Output the [x, y] coordinate of the center of the cell containing the given text.  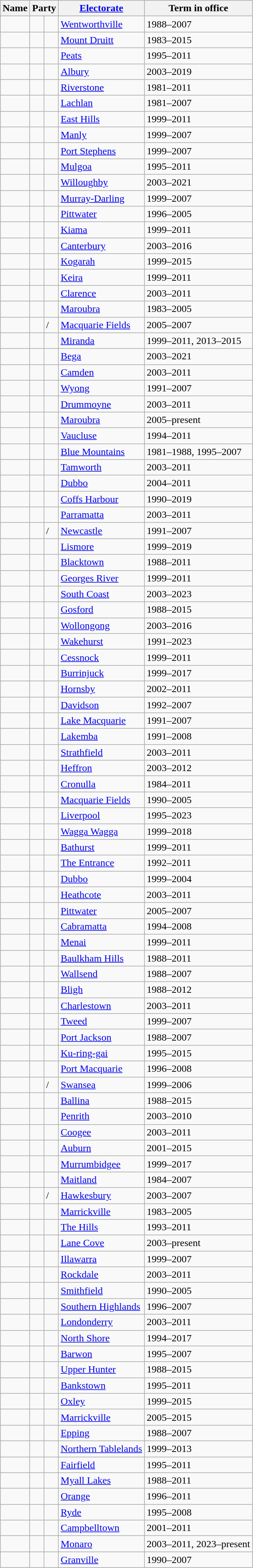
Riverstone [102, 87]
North Shore [102, 1338]
Ku-ring-gai [102, 1053]
Strathfield [102, 752]
Name [15, 8]
Parramatta [102, 515]
1995–2023 [198, 816]
1995–2007 [198, 1354]
Bathurst [102, 847]
Mount Druitt [102, 40]
Coogee [102, 1132]
Port Jackson [102, 1037]
Camden [102, 372]
1996–2011 [198, 1496]
1981–2011 [198, 87]
Mulgoa [102, 166]
Bligh [102, 990]
2002–2011 [198, 689]
Kiama [102, 230]
Wollongong [102, 626]
Keira [102, 277]
Wentworthville [102, 24]
Cabramatta [102, 926]
Heathcote [102, 895]
1999–2019 [198, 547]
1996–2007 [198, 1306]
Swansea [102, 1085]
1993–2011 [198, 1227]
Oxley [102, 1401]
The Hills [102, 1227]
Drummoyne [102, 404]
Baulkham Hills [102, 958]
Barwon [102, 1354]
Penrith [102, 1116]
Lakemba [102, 737]
Blue Mountains [102, 451]
1999–2011, 2013–2015 [198, 341]
East Hills [102, 119]
Monaro [102, 1544]
Upper Hunter [102, 1370]
Peats [102, 56]
1992–2007 [198, 705]
1996–2008 [198, 1069]
Murray-Darling [102, 198]
1983–2015 [198, 40]
Illawarra [102, 1259]
Clarence [102, 293]
1981–2007 [198, 103]
Southern Highlands [102, 1306]
Bankstown [102, 1385]
1994–2017 [198, 1338]
1994–2011 [198, 435]
Gosford [102, 610]
1995–2015 [198, 1053]
2003–2023 [198, 594]
Smithfield [102, 1291]
1988–2012 [198, 990]
Party [44, 8]
Lismore [102, 547]
Myall Lakes [102, 1481]
Orange [102, 1496]
2003–2010 [198, 1116]
Cessnock [102, 657]
1992–2011 [198, 863]
Miranda [102, 341]
Rockdale [102, 1275]
Cronulla [102, 784]
Burrinjuck [102, 673]
2001–2011 [198, 1528]
1999–2018 [198, 831]
Lake Macquarie [102, 721]
1984–2011 [198, 784]
1990–2019 [198, 499]
Electorate [102, 8]
1999–2006 [198, 1085]
Epping [102, 1433]
2005–present [198, 420]
2003–2007 [198, 1195]
Wallsend [102, 974]
1994–2008 [198, 926]
Manly [102, 135]
Tamworth [102, 467]
Hornsby [102, 689]
Albury [102, 72]
Charlestown [102, 1006]
1991–2008 [198, 737]
Maitland [102, 1180]
2003–present [198, 1243]
Coffs Harbour [102, 499]
1999–2013 [198, 1449]
1991–2023 [198, 641]
2003–2019 [198, 72]
Murrumbidgee [102, 1164]
2001–2015 [198, 1148]
Fairfield [102, 1464]
Georges River [102, 578]
2005–2015 [198, 1417]
Willoughby [102, 182]
South Coast [102, 594]
Blacktown [102, 562]
Wagga Wagga [102, 831]
Port Macquarie [102, 1069]
Term in office [198, 8]
1995–2008 [198, 1512]
Tweed [102, 1021]
Wakehurst [102, 641]
Bega [102, 356]
Wyong [102, 388]
Davidson [102, 705]
The Entrance [102, 863]
Lane Cove [102, 1243]
Ballina [102, 1101]
Kogarah [102, 262]
Canterbury [102, 246]
1990–2007 [198, 1560]
Auburn [102, 1148]
Campbelltown [102, 1528]
Northern Tablelands [102, 1449]
Newcastle [102, 531]
Port Stephens [102, 151]
Menai [102, 942]
Liverpool [102, 816]
2004–2011 [198, 483]
Vaucluse [102, 435]
1981–1988, 1995–2007 [198, 451]
2003–2011, 2023–present [198, 1544]
Granville [102, 1560]
1996–2005 [198, 214]
1984–2007 [198, 1180]
Hawkesbury [102, 1195]
Heffron [102, 768]
2003–2012 [198, 768]
Londonderry [102, 1322]
1999–2004 [198, 879]
Ryde [102, 1512]
Lachlan [102, 103]
